Capture the cell that displays the provided text and extract its [x, y] central coordinate. 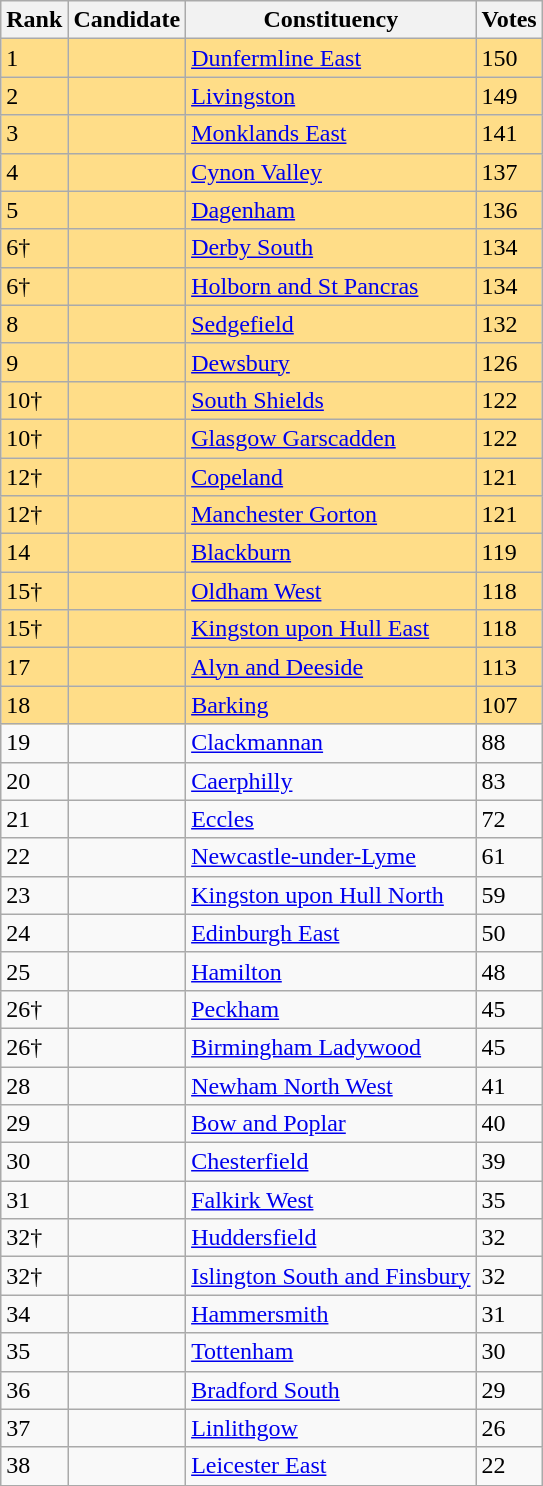
107 [509, 705]
137 [509, 172]
Glasgow Garscadden [331, 438]
24 [34, 933]
Barking [331, 705]
25 [34, 971]
Birmingham Ladywood [331, 1047]
Tottenham [331, 1352]
Hamilton [331, 971]
39 [509, 1162]
20 [34, 781]
Constituency [331, 20]
28 [34, 1085]
Dewsbury [331, 362]
149 [509, 96]
Peckham [331, 1009]
9 [34, 362]
Sedgefield [331, 324]
150 [509, 58]
41 [509, 1085]
5 [34, 210]
Linlithgow [331, 1428]
4 [34, 172]
Oldham West [331, 591]
Bradford South [331, 1390]
Monklands East [331, 134]
2 [34, 96]
Cynon Valley [331, 172]
14 [34, 553]
61 [509, 857]
34 [34, 1314]
37 [34, 1428]
Kingston upon Hull East [331, 629]
132 [509, 324]
48 [509, 971]
3 [34, 134]
Bow and Poplar [331, 1124]
18 [34, 705]
Manchester Gorton [331, 515]
Dagenham [331, 210]
Edinburgh East [331, 933]
Dunfermline East [331, 58]
Holborn and St Pancras [331, 286]
141 [509, 134]
38 [34, 1466]
Alyn and Deeside [331, 667]
23 [34, 895]
36 [34, 1390]
Newham North West [331, 1085]
40 [509, 1124]
119 [509, 553]
21 [34, 819]
Kingston upon Hull North [331, 895]
59 [509, 895]
Islington South and Finsbury [331, 1276]
113 [509, 667]
Leicester East [331, 1466]
Huddersfield [331, 1238]
8 [34, 324]
126 [509, 362]
1 [34, 58]
Falkirk West [331, 1200]
Copeland [331, 477]
Caerphilly [331, 781]
50 [509, 933]
26 [509, 1428]
Clackmannan [331, 743]
Blackburn [331, 553]
72 [509, 819]
Hammersmith [331, 1314]
Rank [34, 20]
17 [34, 667]
Livingston [331, 96]
136 [509, 210]
88 [509, 743]
South Shields [331, 400]
Votes [509, 20]
Newcastle-under-Lyme [331, 857]
Chesterfield [331, 1162]
Eccles [331, 819]
Candidate [127, 20]
Derby South [331, 248]
83 [509, 781]
19 [34, 743]
